Determine the (X, Y) coordinate at the center of the cell enclosing the given text.  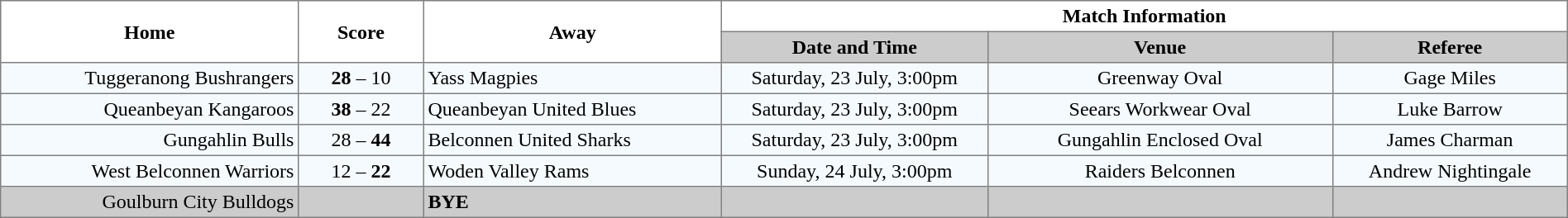
Luke Barrow (1450, 109)
Andrew Nightingale (1450, 171)
Goulburn City Bulldogs (150, 202)
Referee (1450, 47)
Gungahlin Enclosed Oval (1159, 140)
Tuggeranong Bushrangers (150, 78)
Score (361, 31)
12 – 22 (361, 171)
28 – 44 (361, 140)
Queanbeyan Kangaroos (150, 109)
Gungahlin Bulls (150, 140)
Raiders Belconnen (1159, 171)
BYE (572, 202)
38 – 22 (361, 109)
West Belconnen Warriors (150, 171)
Seears Workwear Oval (1159, 109)
Away (572, 31)
Greenway Oval (1159, 78)
Home (150, 31)
Woden Valley Rams (572, 171)
Date and Time (854, 47)
Venue (1159, 47)
Gage Miles (1450, 78)
Sunday, 24 July, 3:00pm (854, 171)
Yass Magpies (572, 78)
James Charman (1450, 140)
Queanbeyan United Blues (572, 109)
Belconnen United Sharks (572, 140)
Match Information (1145, 17)
28 – 10 (361, 78)
